Return (x, y) of the center of cell containing provided text 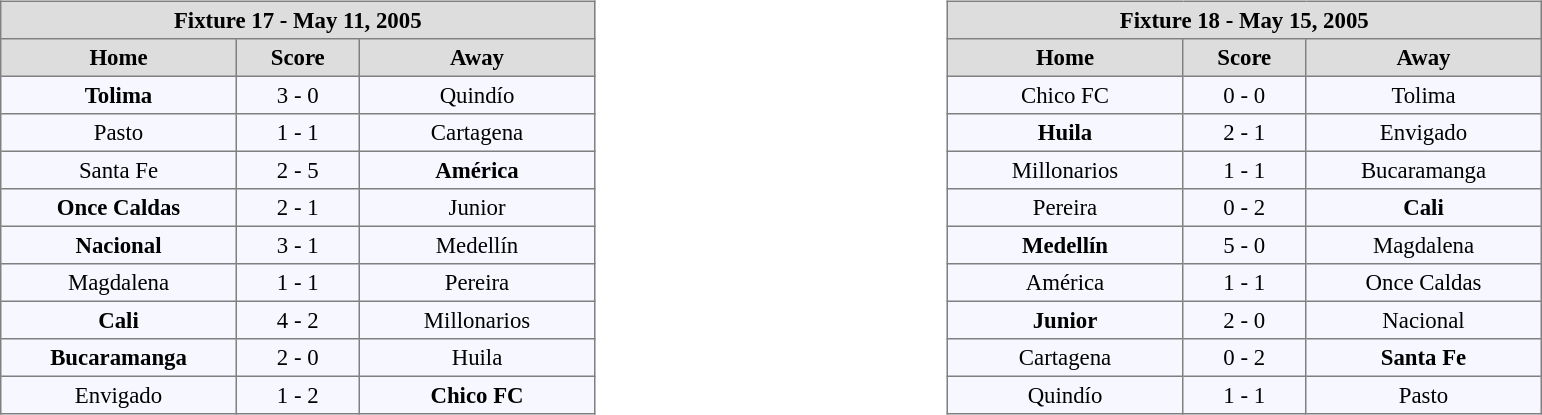
3 - 0 (298, 95)
3 - 1 (298, 245)
5 - 0 (1244, 245)
1 - 2 (298, 395)
4 - 2 (298, 320)
2 - 5 (298, 170)
0 - 0 (1244, 95)
Fixture 17 - May 11, 2005 (298, 20)
Fixture 18 - May 15, 2005 (1244, 20)
